Determine the [x, y] coordinate at the center of the cell enclosing the given text.  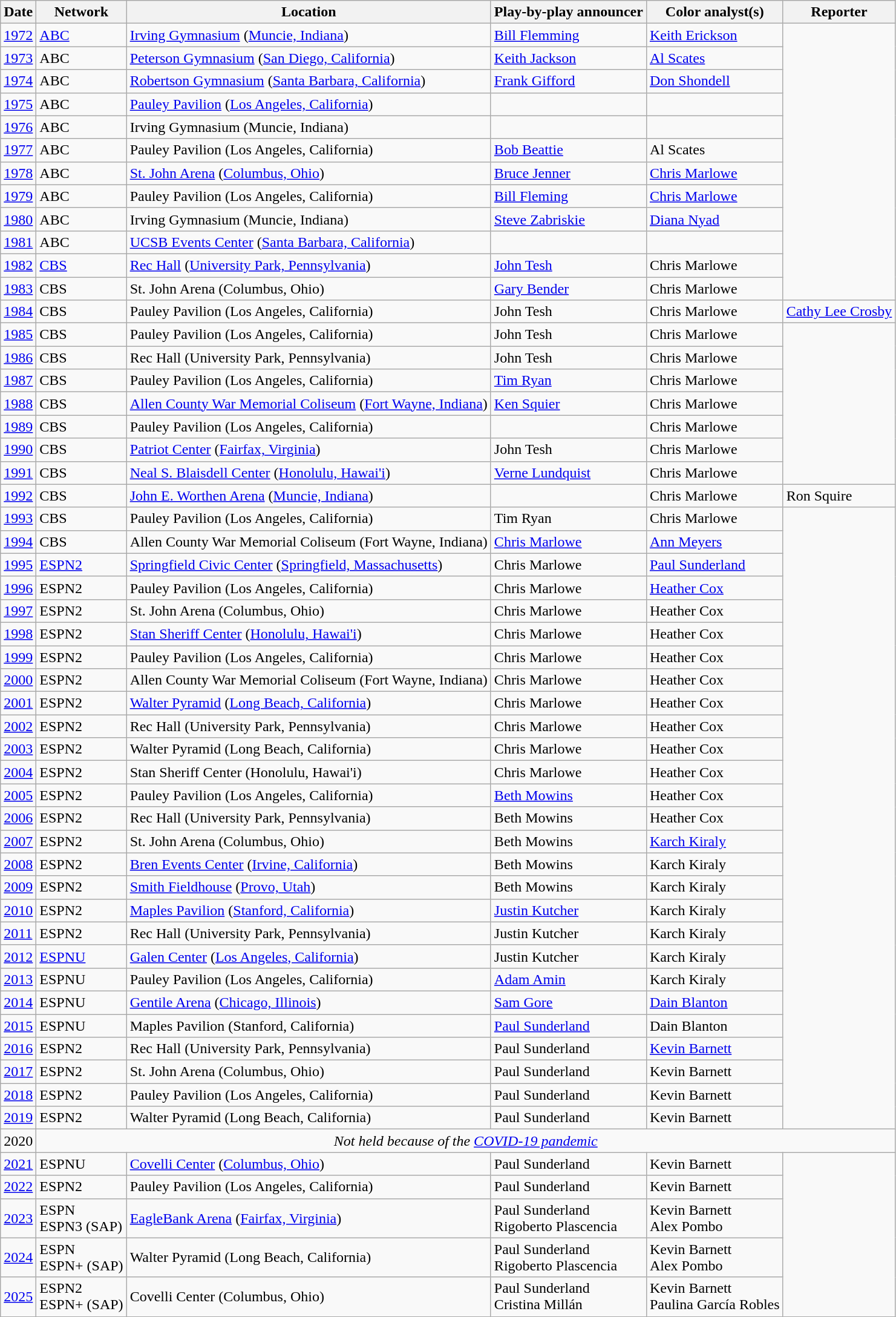
2006 [18, 818]
Patriot Center (Fairfax, Virginia) [309, 450]
Sam Gore [569, 1002]
Location [309, 12]
1979 [18, 196]
Ann Meyers [715, 542]
Not held because of the COVID-19 pandemic [466, 1141]
1975 [18, 104]
Neal S. Blaisdell Center (Honolulu, Hawai'i) [309, 473]
2008 [18, 864]
ESPN2ESPN+ (SAP) [81, 1296]
2021 [18, 1164]
Galen Center (Los Angeles, California) [309, 956]
2017 [18, 1072]
1981 [18, 242]
UCSB Events Center (Santa Barbara, California) [309, 242]
1990 [18, 450]
Cathy Lee Crosby [839, 312]
2015 [18, 1026]
Gentile Arena (Chicago, Illinois) [309, 1002]
2002 [18, 726]
Keith Erickson [715, 35]
Bren Events Center (Irvine, California) [309, 864]
1991 [18, 473]
Keith Jackson [569, 58]
1999 [18, 657]
2013 [18, 979]
2004 [18, 772]
2022 [18, 1187]
Robertson Gymnasium (Santa Barbara, California) [309, 81]
2010 [18, 910]
Springfield Civic Center (Springfield, Massachusetts) [309, 565]
1988 [18, 404]
Play-by-play announcer [569, 12]
Color analyst(s) [715, 12]
2011 [18, 933]
1974 [18, 81]
2018 [18, 1095]
Bob Beattie [569, 150]
2016 [18, 1049]
Steve Zabriskie [569, 219]
Bill Flemming [569, 35]
1992 [18, 496]
2023 [18, 1218]
Network [81, 12]
2003 [18, 749]
Ken Squier [569, 404]
1994 [18, 542]
1977 [18, 150]
1995 [18, 565]
2005 [18, 795]
1982 [18, 265]
1978 [18, 173]
Paul SunderlandCristina Millán [569, 1296]
1989 [18, 427]
John E. Worthen Arena (Muncie, Indiana) [309, 496]
Don Shondell [715, 81]
Gary Bender [569, 289]
Diana Nyad [715, 219]
Ron Squire [839, 496]
Bill Fleming [569, 196]
Adam Amin [569, 979]
Verne Lundquist [569, 473]
2012 [18, 956]
1984 [18, 312]
ESPNESPN3 (SAP) [81, 1218]
2007 [18, 841]
1987 [18, 381]
1985 [18, 335]
2025 [18, 1296]
2019 [18, 1118]
Kevin BarnettPaulina García Robles [715, 1296]
2024 [18, 1258]
1980 [18, 219]
1986 [18, 358]
2014 [18, 1002]
1976 [18, 127]
1996 [18, 588]
Bruce Jenner [569, 173]
Frank Gifford [569, 81]
1983 [18, 289]
1997 [18, 611]
Date [18, 12]
2009 [18, 887]
ESPNESPN+ (SAP) [81, 1258]
2000 [18, 680]
1998 [18, 634]
Peterson Gymnasium (San Diego, California) [309, 58]
Smith Fieldhouse (Provo, Utah) [309, 887]
1993 [18, 519]
EagleBank Arena (Fairfax, Virginia) [309, 1218]
2001 [18, 703]
2020 [18, 1141]
1972 [18, 35]
Reporter [839, 12]
1973 [18, 58]
